From the cell containing the given text, extract its center point as [x, y] coordinate. 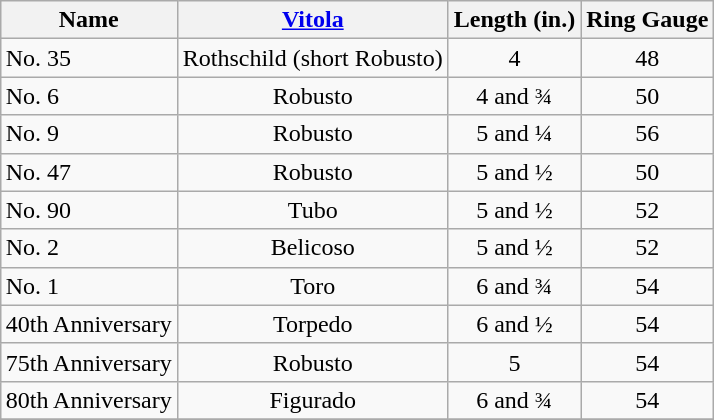
Rothschild (short Robusto) [312, 58]
Vitola [312, 20]
Name [88, 20]
5 [514, 362]
5 and ¼ [514, 134]
80th Anniversary [88, 400]
Toro [312, 286]
4 [514, 58]
Belicoso [312, 248]
No. 6 [88, 96]
No. 1 [88, 286]
Ring Gauge [648, 20]
40th Anniversary [88, 324]
Length (in.) [514, 20]
No. 47 [88, 172]
No. 90 [88, 210]
48 [648, 58]
No. 35 [88, 58]
Tubo [312, 210]
No. 2 [88, 248]
6 and ½ [514, 324]
56 [648, 134]
No. 9 [88, 134]
Figurado [312, 400]
4 and ¾ [514, 96]
Torpedo [312, 324]
75th Anniversary [88, 362]
